Return [x, y] of the center of cell containing provided text 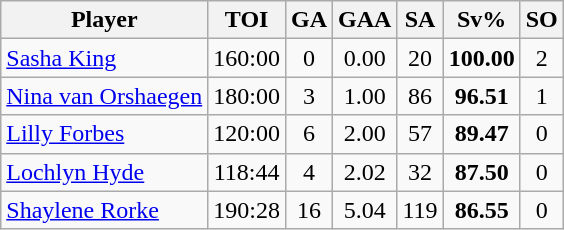
160:00 [247, 58]
16 [308, 210]
2.00 [365, 134]
100.00 [482, 58]
120:00 [247, 134]
87.50 [482, 172]
119 [420, 210]
Lilly Forbes [104, 134]
GAA [365, 20]
1 [542, 96]
0.00 [365, 58]
86 [420, 96]
96.51 [482, 96]
86.55 [482, 210]
TOI [247, 20]
GA [308, 20]
Shaylene Rorke [104, 210]
Player [104, 20]
4 [308, 172]
Nina van Orshaegen [104, 96]
SA [420, 20]
SO [542, 20]
118:44 [247, 172]
57 [420, 134]
6 [308, 134]
Lochlyn Hyde [104, 172]
Sasha King [104, 58]
180:00 [247, 96]
89.47 [482, 134]
2.02 [365, 172]
5.04 [365, 210]
190:28 [247, 210]
20 [420, 58]
1.00 [365, 96]
32 [420, 172]
Sv% [482, 20]
3 [308, 96]
2 [542, 58]
